Search for the cell housing the specified text and yield its (X, Y) center coordinate. 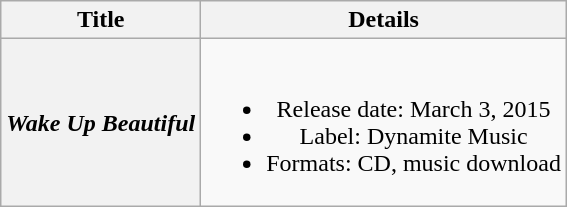
Wake Up Beautiful (101, 122)
Release date: March 3, 2015Label: Dynamite MusicFormats: CD, music download (384, 122)
Title (101, 20)
Details (384, 20)
